Scan for the cell matching the given text and deliver its [X, Y] coordinate at center. 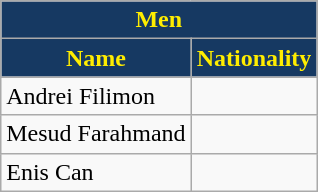
Andrei Filimon [96, 96]
Mesud Farahmand [96, 134]
Enis Can [96, 172]
Nationality [254, 58]
Men [159, 20]
Name [96, 58]
